Return (X, Y) of the center of cell containing provided text 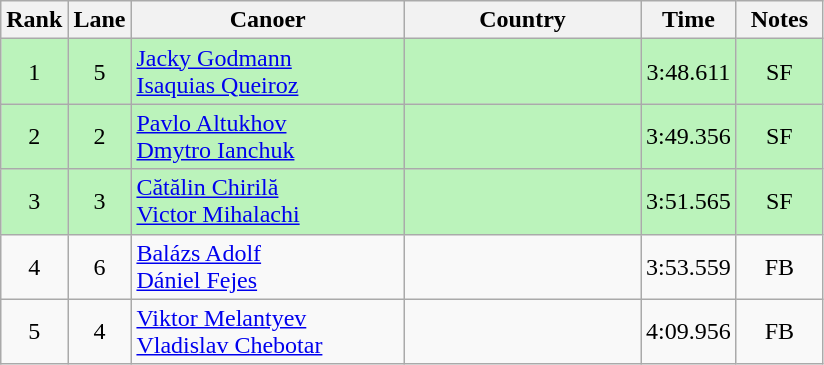
Lane (100, 20)
Balázs AdolfDániel Fejes (268, 266)
3:51.565 (689, 202)
Time (689, 20)
Viktor MelantyevVladislav Chebotar (268, 332)
Jacky GodmannIsaquias Queiroz (268, 72)
3:49.356 (689, 136)
Canoer (268, 20)
6 (100, 266)
Pavlo AltukhovDmytro Ianchuk (268, 136)
1 (34, 72)
3:53.559 (689, 266)
4:09.956 (689, 332)
Cătălin ChirilăVictor Mihalachi (268, 202)
Rank (34, 20)
3:48.611 (689, 72)
Country (522, 20)
Notes (779, 20)
